Detect which cell encompasses the target text, then output its (x, y) center coordinate. 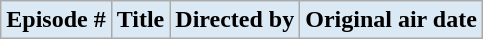
Episode # (56, 20)
Title (140, 20)
Directed by (235, 20)
Original air date (392, 20)
